For the text-containing cell, return its midpoint in (X, Y) coordinate format. 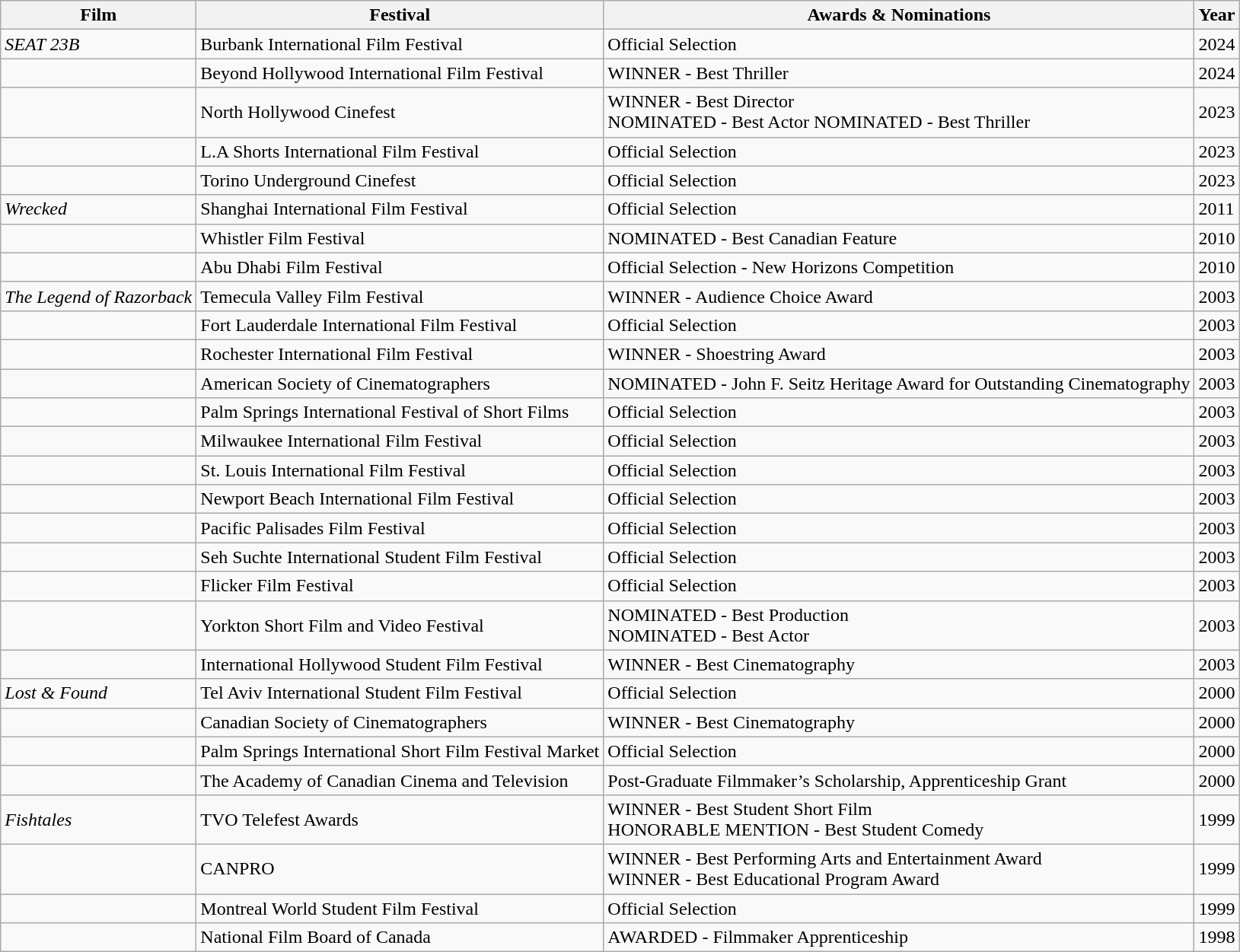
2011 (1216, 209)
Abu Dhabi Film Festival (400, 267)
Festival (400, 15)
Tel Aviv International Student Film Festival (400, 693)
Flicker Film Festival (400, 586)
WINNER - Audience Choice Award (899, 296)
North Hollywood Cinefest (400, 113)
American Society of Cinematographers (400, 383)
The Academy of Canadian Cinema and Television (400, 780)
CANPRO (400, 869)
Post-Graduate Filmmaker’s Scholarship, Apprenticeship Grant (899, 780)
WINNER - Shoestring Award (899, 354)
Newport Beach International Film Festival (400, 499)
Year (1216, 15)
Rochester International Film Festival (400, 354)
Palm Springs International Festival of Short Films (400, 412)
National Film Board of Canada (400, 938)
1998 (1216, 938)
Awards & Nominations (899, 15)
WINNER - Best Performing Arts and Entertainment AwardWINNER - Best Educational Program Award (899, 869)
Montreal World Student Film Festival (400, 908)
Canadian Society of Cinematographers (400, 722)
Temecula Valley Film Festival (400, 296)
Seh Suchte International Student Film Festival (400, 557)
Palm Springs International Short Film Festival Market (400, 751)
International Hollywood Student Film Festival (400, 664)
Beyond Hollywood International Film Festival (400, 73)
WINNER - Best Student Short FilmHONORABLE MENTION - Best Student Comedy (899, 819)
The Legend of Razorback (99, 296)
SEAT 23B (99, 44)
Burbank International Film Festival (400, 44)
Milwaukee International Film Festival (400, 441)
WINNER - Best Thriller (899, 73)
Whistler Film Festival (400, 238)
NOMINATED - Best ProductionNOMINATED - Best Actor (899, 626)
Pacific Palisades Film Festival (400, 528)
TVO Telefest Awards (400, 819)
NOMINATED - John F. Seitz Heritage Award for Outstanding Cinematography (899, 383)
AWARDED - Filmmaker Apprenticeship (899, 938)
WINNER - Best DirectorNOMINATED - Best Actor NOMINATED - Best Thriller (899, 113)
Film (99, 15)
Fishtales (99, 819)
Wrecked (99, 209)
Shanghai International Film Festival (400, 209)
Lost & Found (99, 693)
L.A Shorts International Film Festival (400, 151)
NOMINATED - Best Canadian Feature (899, 238)
Fort Lauderdale International Film Festival (400, 325)
Yorkton Short Film and Video Festival (400, 626)
Torino Underground Cinefest (400, 180)
Official Selection - New Horizons Competition (899, 267)
St. Louis International Film Festival (400, 470)
